Locate the cell with the specified text and output its (X, Y) center coordinate. 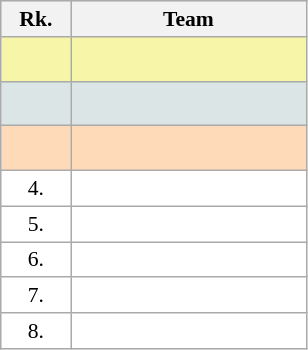
5. (36, 224)
Team (188, 19)
8. (36, 331)
Rk. (36, 19)
6. (36, 260)
7. (36, 296)
4. (36, 189)
